For the text-containing cell, return its midpoint in (x, y) coordinate format. 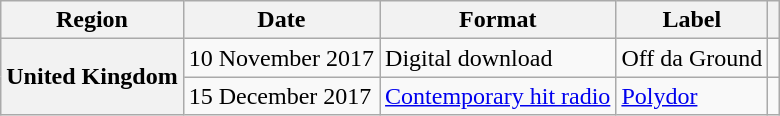
Off da Ground (692, 58)
Polydor (692, 96)
Digital download (498, 58)
Date (281, 20)
Format (498, 20)
Contemporary hit radio (498, 96)
United Kingdom (92, 77)
Region (92, 20)
10 November 2017 (281, 58)
15 December 2017 (281, 96)
Label (692, 20)
